Identify which cell holds the provided text, then report its [X, Y] central coordinate. 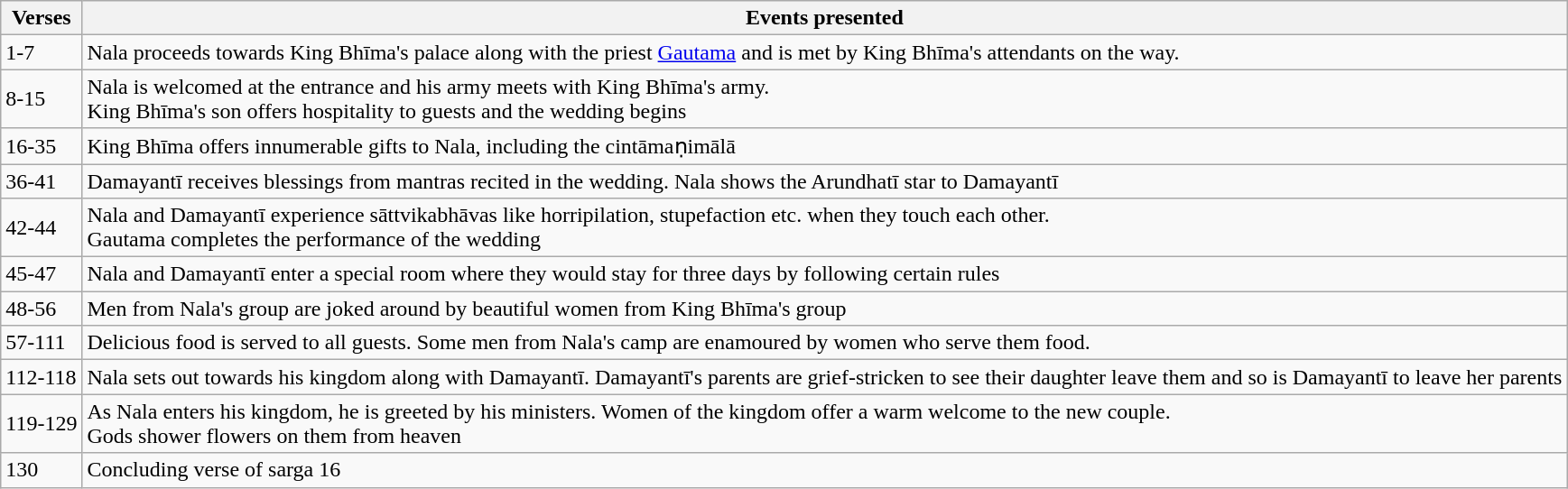
16-35 [42, 146]
Concluding verse of sarga 16 [825, 470]
48-56 [42, 309]
57-111 [42, 343]
Nala is welcomed at the entrance and his army meets with King Bhīma's army. King Bhīma's son offers hospitality to guests and the wedding begins [825, 99]
42-44 [42, 227]
Delicious food is served to all guests. Some men from Nala's camp are enamoured by women who serve them food. [825, 343]
Nala proceeds towards King Bhīma's palace along with the priest Gautama and is met by King Bhīma's attendants on the way. [825, 52]
Verses [42, 18]
130 [42, 470]
Events presented [825, 18]
King Bhīma offers innumerable gifts to Nala, including the cintāmaṇimālā [825, 146]
Men from Nala's group are joked around by beautiful women from King Bhīma's group [825, 309]
8-15 [42, 99]
36-41 [42, 181]
1-7 [42, 52]
Nala and Damayantī enter a special room where they would stay for three days by following certain rules [825, 274]
119-129 [42, 424]
Damayantī receives blessings from mantras recited in the wedding. Nala shows the Arundhatī star to Damayantī [825, 181]
112-118 [42, 377]
45-47 [42, 274]
